Detect which cell encompasses the target text, then output its [x, y] center coordinate. 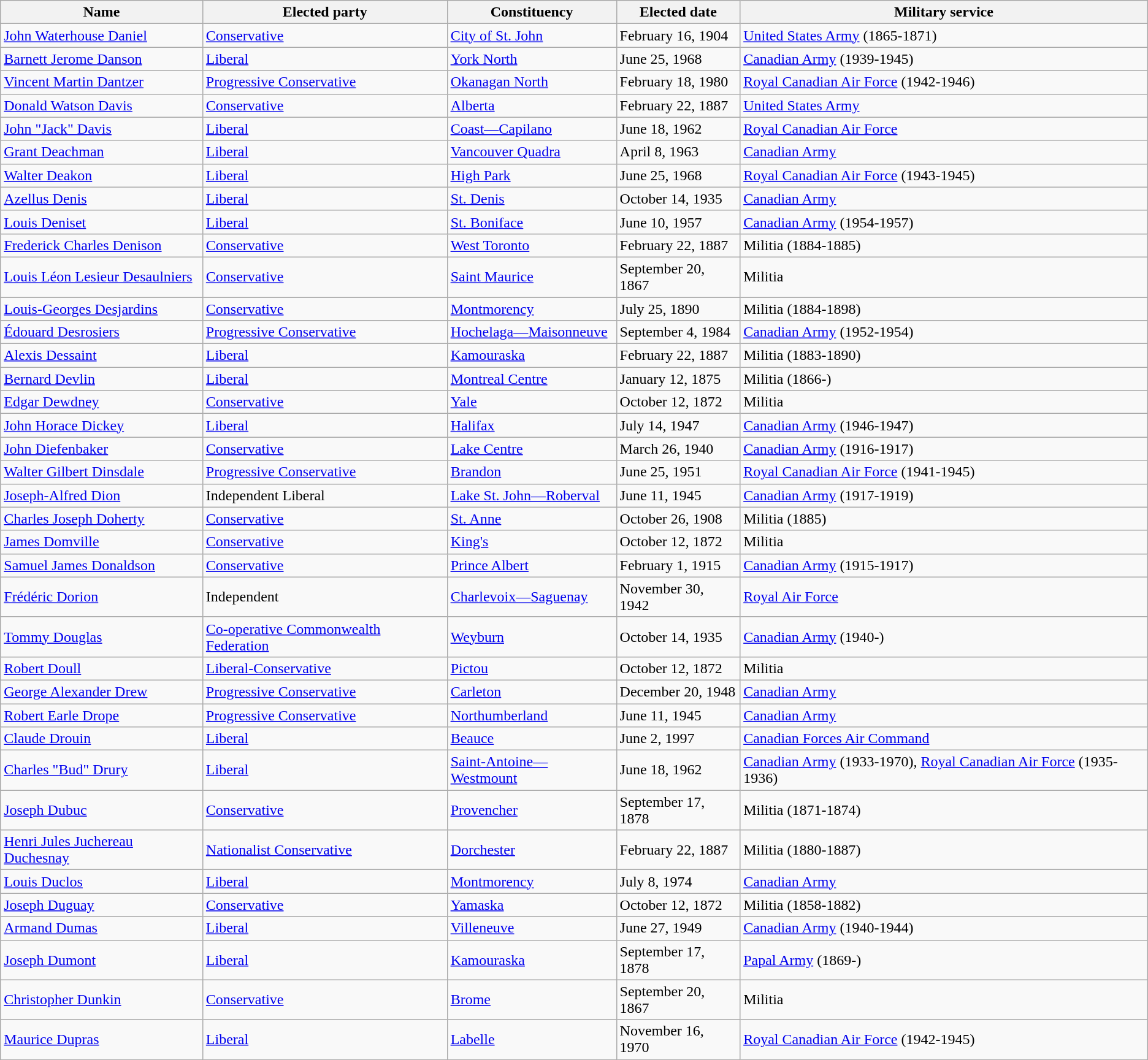
Carleton [532, 692]
Liberal-Conservative [325, 668]
Papal Army (1869-) [944, 960]
November 30, 1942 [678, 597]
Labelle [532, 1040]
Constituency [532, 12]
Yale [532, 402]
King's [532, 542]
June 27, 1949 [678, 928]
Prince Albert [532, 565]
July 8, 1974 [678, 882]
Pictou [532, 668]
Northumberland [532, 715]
Christopher Dunkin [102, 999]
Claude Drouin [102, 739]
Henri Jules Juchereau Duchesnay [102, 850]
Canadian Forces Air Command [944, 739]
Royal Canadian Air Force [944, 129]
Charlevoix—Saguenay [532, 597]
Royal Canadian Air Force (1941-1945) [944, 472]
February 16, 1904 [678, 36]
Édouard Desrosiers [102, 332]
June 25, 1951 [678, 472]
Barnett Jerome Danson [102, 59]
Royal Canadian Air Force (1943-1945) [944, 175]
Lake St. John—Roberval [532, 495]
Donald Watson Davis [102, 105]
Militia (1866-) [944, 379]
November 16, 1970 [678, 1040]
Walter Deakon [102, 175]
George Alexander Drew [102, 692]
June 10, 1957 [678, 222]
Militia (1885) [944, 519]
St. Anne [532, 519]
Vincent Martin Dantzer [102, 82]
Joseph Duguay [102, 905]
Elected date [678, 12]
Independent Liberal [325, 495]
United States Army (1865-1871) [944, 36]
Militia (1883-1890) [944, 356]
John Waterhouse Daniel [102, 36]
Louis Duclos [102, 882]
John Diefenbaker [102, 449]
Royal Air Force [944, 597]
Walter Gilbert Dinsdale [102, 472]
James Domville [102, 542]
Canadian Army (1915-1917) [944, 565]
October 26, 1908 [678, 519]
Yamaska [532, 905]
Elected party [325, 12]
Halifax [532, 425]
Canadian Army (1939-1945) [944, 59]
Saint Maurice [532, 277]
Militia (1884-1885) [944, 245]
Canadian Army (1940-) [944, 636]
Edgar Dewdney [102, 402]
Joseph-Alfred Dion [102, 495]
Louis-Georges Desjardins [102, 308]
United States Army [944, 105]
Royal Canadian Air Force (1942-1946) [944, 82]
June 2, 1997 [678, 739]
Alexis Dessaint [102, 356]
April 8, 1963 [678, 152]
Armand Dumas [102, 928]
Charles Joseph Doherty [102, 519]
Joseph Dumont [102, 960]
Joseph Dubuc [102, 810]
Robert Earle Drope [102, 715]
Military service [944, 12]
Dorchester [532, 850]
July 14, 1947 [678, 425]
Militia (1884-1898) [944, 308]
Name [102, 12]
Canadian Army (1946-1947) [944, 425]
Canadian Army (1954-1957) [944, 222]
Independent [325, 597]
Canadian Army (1933-1970), Royal Canadian Air Force (1935-1936) [944, 770]
Vancouver Quadra [532, 152]
Tommy Douglas [102, 636]
Brome [532, 999]
High Park [532, 175]
Canadian Army (1917-1919) [944, 495]
St. Denis [532, 199]
West Toronto [532, 245]
Nationalist Conservative [325, 850]
Militia (1858-1882) [944, 905]
Villeneuve [532, 928]
John "Jack" Davis [102, 129]
March 26, 1940 [678, 449]
Coast—Capilano [532, 129]
Saint-Antoine—Westmount [532, 770]
Okanagan North [532, 82]
Robert Doull [102, 668]
Samuel James Donaldson [102, 565]
City of St. John [532, 36]
Canadian Army (1952-1954) [944, 332]
Lake Centre [532, 449]
Maurice Dupras [102, 1040]
September 4, 1984 [678, 332]
July 25, 1890 [678, 308]
Beauce [532, 739]
Bernard Devlin [102, 379]
Azellus Denis [102, 199]
Provencher [532, 810]
Louis Léon Lesieur Desaulniers [102, 277]
Canadian Army (1916-1917) [944, 449]
Frederick Charles Denison [102, 245]
December 20, 1948 [678, 692]
Montreal Centre [532, 379]
Militia (1880-1887) [944, 850]
Alberta [532, 105]
Charles "Bud" Drury [102, 770]
John Horace Dickey [102, 425]
February 1, 1915 [678, 565]
Royal Canadian Air Force (1942-1945) [944, 1040]
Brandon [532, 472]
January 12, 1875 [678, 379]
York North [532, 59]
Frédéric Dorion [102, 597]
Louis Deniset [102, 222]
Hochelaga—Maisonneuve [532, 332]
Canadian Army (1940-1944) [944, 928]
Weyburn [532, 636]
Co-operative Commonwealth Federation [325, 636]
St. Boniface [532, 222]
February 18, 1980 [678, 82]
Grant Deachman [102, 152]
Militia (1871-1874) [944, 810]
